Determine the (x, y) coordinate at the center of the cell enclosing the given text.  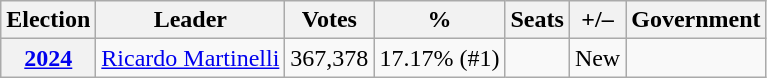
367,378 (330, 58)
17.17% (#1) (440, 58)
Seats (537, 20)
Ricardo Martinelli (190, 58)
New (597, 58)
Votes (330, 20)
+/– (597, 20)
Government (696, 20)
Election (48, 20)
2024 (48, 58)
% (440, 20)
Leader (190, 20)
